From the cell containing the given text, extract its center point as [X, Y] coordinate. 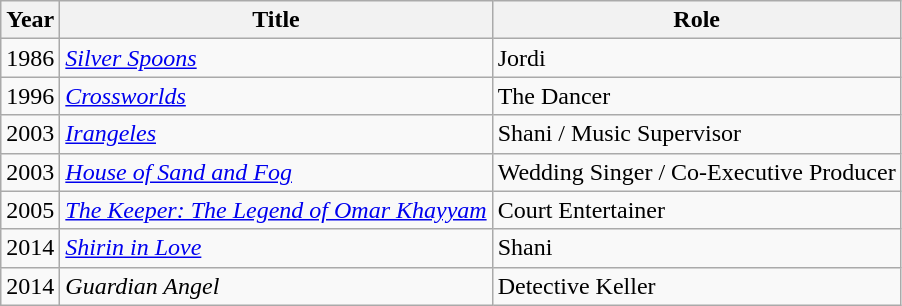
Detective Keller [696, 286]
1996 [30, 96]
Shani / Music Supervisor [696, 134]
Guardian Angel [276, 286]
The Keeper: The Legend of Omar Khayyam [276, 210]
Silver Spoons [276, 58]
The Dancer [696, 96]
Shani [696, 248]
2005 [30, 210]
Year [30, 20]
Jordi [696, 58]
1986 [30, 58]
Role [696, 20]
Shirin in Love [276, 248]
Irangeles [276, 134]
House of Sand and Fog [276, 172]
Court Entertainer [696, 210]
Title [276, 20]
Wedding Singer / Co-Executive Producer [696, 172]
Crossworlds [276, 96]
